Detect which cell encompasses the target text, then output its [X, Y] center coordinate. 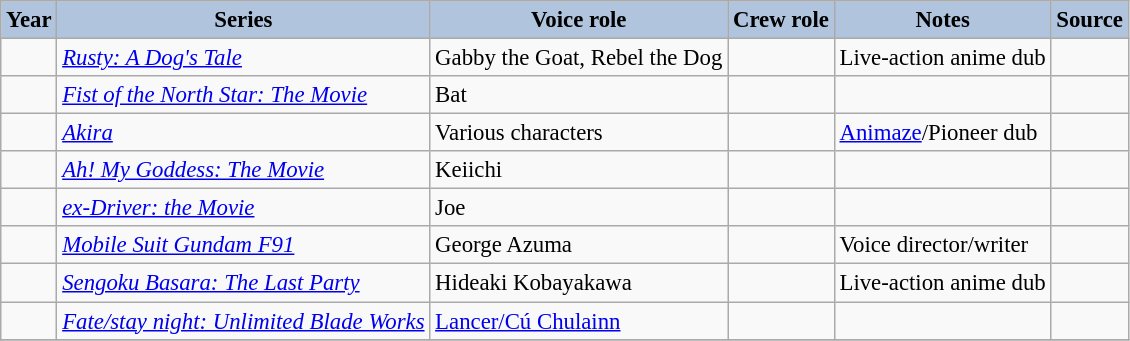
Akira [244, 133]
Keiichi [579, 170]
Sengoku Basara: The Last Party [244, 283]
Lancer/Cú Chulainn [579, 321]
Year [29, 20]
Joe [579, 208]
Voice director/writer [942, 245]
Animaze/Pioneer dub [942, 133]
Gabby the Goat, Rebel the Dog [579, 58]
Crew role [782, 20]
Bat [579, 95]
Various characters [579, 133]
Series [244, 20]
Hideaki Kobayakawa [579, 283]
Fist of the North Star: The Movie [244, 95]
Fate/stay night: Unlimited Blade Works [244, 321]
George Azuma [579, 245]
ex-Driver: the Movie [244, 208]
Mobile Suit Gundam F91 [244, 245]
Ah! My Goddess: The Movie [244, 170]
Rusty: A Dog's Tale [244, 58]
Source [1090, 20]
Notes [942, 20]
Voice role [579, 20]
